Detect which cell encompasses the target text, then output its [x, y] center coordinate. 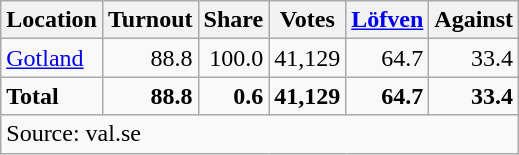
Turnout [150, 20]
Gotland [52, 58]
Against [474, 20]
Source: val.se [260, 134]
Löfven [388, 20]
Votes [308, 20]
Total [52, 96]
Share [234, 20]
0.6 [234, 96]
100.0 [234, 58]
Location [52, 20]
